Locate the cell with the specified text and output its (X, Y) center coordinate. 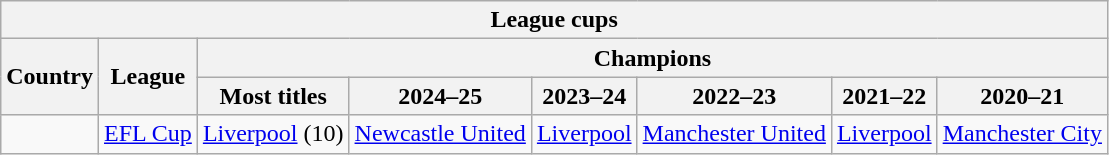
2023–24 (584, 96)
EFL Cup (148, 134)
2021–22 (884, 96)
Champions (652, 58)
League (148, 77)
Manchester City (1022, 134)
2020–21 (1022, 96)
Country (50, 77)
Most titles (273, 96)
League cups (554, 20)
2022–23 (734, 96)
Manchester United (734, 134)
2024–25 (440, 96)
Liverpool (10) (273, 134)
Newcastle United (440, 134)
